Find where the given text appears and provide that cell's center as (x, y) coordinate. 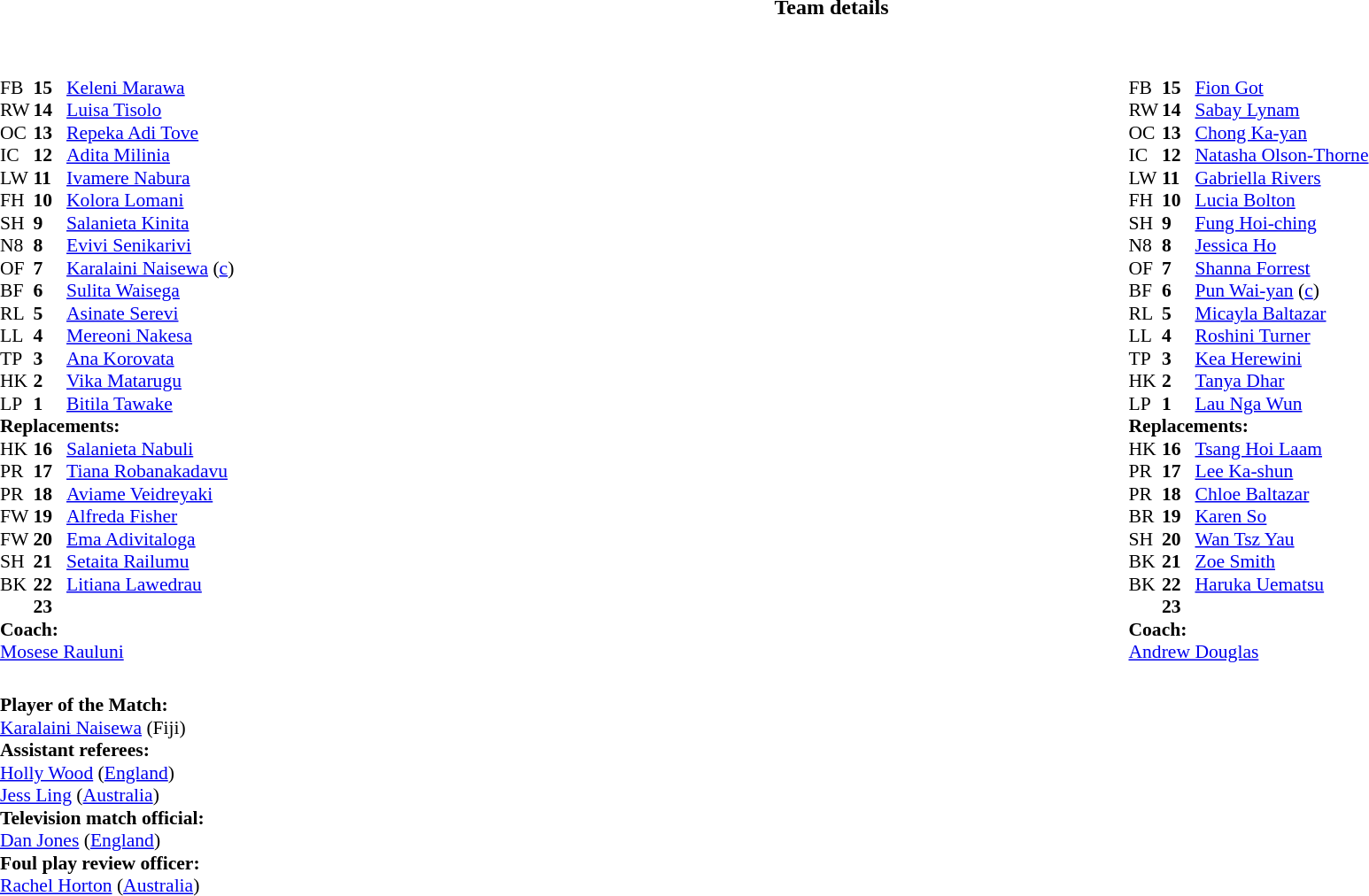
Ivamere Nabura (151, 178)
Aviame Veidreyaki (151, 494)
Chloe Baltazar (1281, 494)
Lucia Bolton (1281, 201)
Bitila Tawake (151, 404)
Fion Got (1281, 88)
Haruka Uematsu (1281, 584)
Gabriella Rivers (1281, 178)
Setaita Railumu (151, 562)
Sulita Waisega (151, 291)
Lee Ka-shun (1281, 472)
Pun Wai-yan (c) (1281, 291)
Andrew Douglas (1249, 653)
Evivi Senikarivi (151, 245)
Tiana Robanakadavu (151, 472)
Zoe Smith (1281, 562)
Karalaini Naisewa (c) (151, 268)
Roshini Turner (1281, 336)
Karen So (1281, 516)
Tanya Dhar (1281, 382)
Luisa Tisolo (151, 111)
Salanieta Kinita (151, 223)
Natasha Olson-Thorne (1281, 155)
Chong Ka-yan (1281, 133)
Keleni Marawa (151, 88)
Vika Matarugu (151, 382)
Kea Herewini (1281, 359)
Kolora Lomani (151, 201)
BR (1145, 516)
Ema Adivitaloga (151, 539)
Salanieta Nabuli (151, 449)
Adita Milinia (151, 155)
Ana Korovata (151, 359)
Litiana Lawedrau (151, 584)
Micayla Baltazar (1281, 313)
Mereoni Nakesa (151, 336)
Alfreda Fisher (151, 516)
Asinate Serevi (151, 313)
Repeka Adi Tove (151, 133)
Sabay Lynam (1281, 111)
Tsang Hoi Laam (1281, 449)
Lau Nga Wun (1281, 404)
Fung Hoi-ching (1281, 223)
Shanna Forrest (1281, 268)
Mosese Rauluni (117, 653)
Wan Tsz Yau (1281, 539)
Jessica Ho (1281, 245)
